Find where the given text appears and provide that cell's center as (x, y) coordinate. 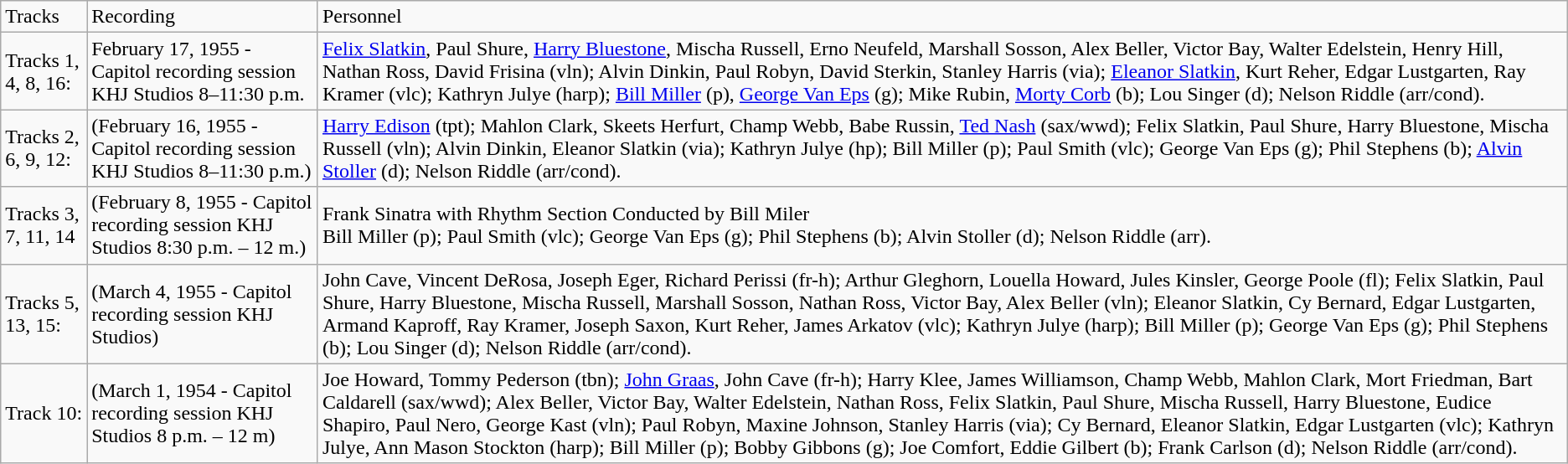
(February 8, 1955 - Capitol recording session KHJ Studios 8:30 p.m. – 12 m.) (203, 225)
Recording (203, 17)
February 17, 1955 - Capitol recording session KHJ Studios 8–11:30 p.m. (203, 71)
Tracks (44, 17)
Track 10: (44, 414)
Tracks 3, 7, 11, 14 (44, 225)
Tracks 2, 6, 9, 12: (44, 148)
(March 4, 1955 - Capitol recording session KHJ Studios) (203, 313)
Tracks 5, 13, 15: (44, 313)
Personnel (942, 17)
(February 16, 1955 - Capitol recording session KHJ Studios 8–11:30 p.m.) (203, 148)
(March 1, 1954 - Capitol recording session KHJ Studios 8 p.m. – 12 m) (203, 414)
Tracks 1, 4, 8, 16: (44, 71)
